Detect which cell encompasses the target text, then output its [x, y] center coordinate. 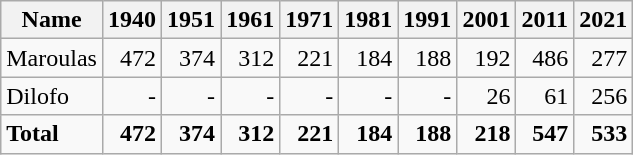
256 [604, 96]
533 [604, 134]
Total [52, 134]
Maroulas [52, 58]
277 [604, 58]
61 [545, 96]
2011 [545, 20]
2001 [486, 20]
547 [545, 134]
1951 [192, 20]
1971 [310, 20]
Name [52, 20]
Dilofo [52, 96]
1981 [368, 20]
1940 [132, 20]
486 [545, 58]
2021 [604, 20]
1991 [428, 20]
1961 [250, 20]
192 [486, 58]
218 [486, 134]
26 [486, 96]
